Locate the cell with the specified text and output its [X, Y] center coordinate. 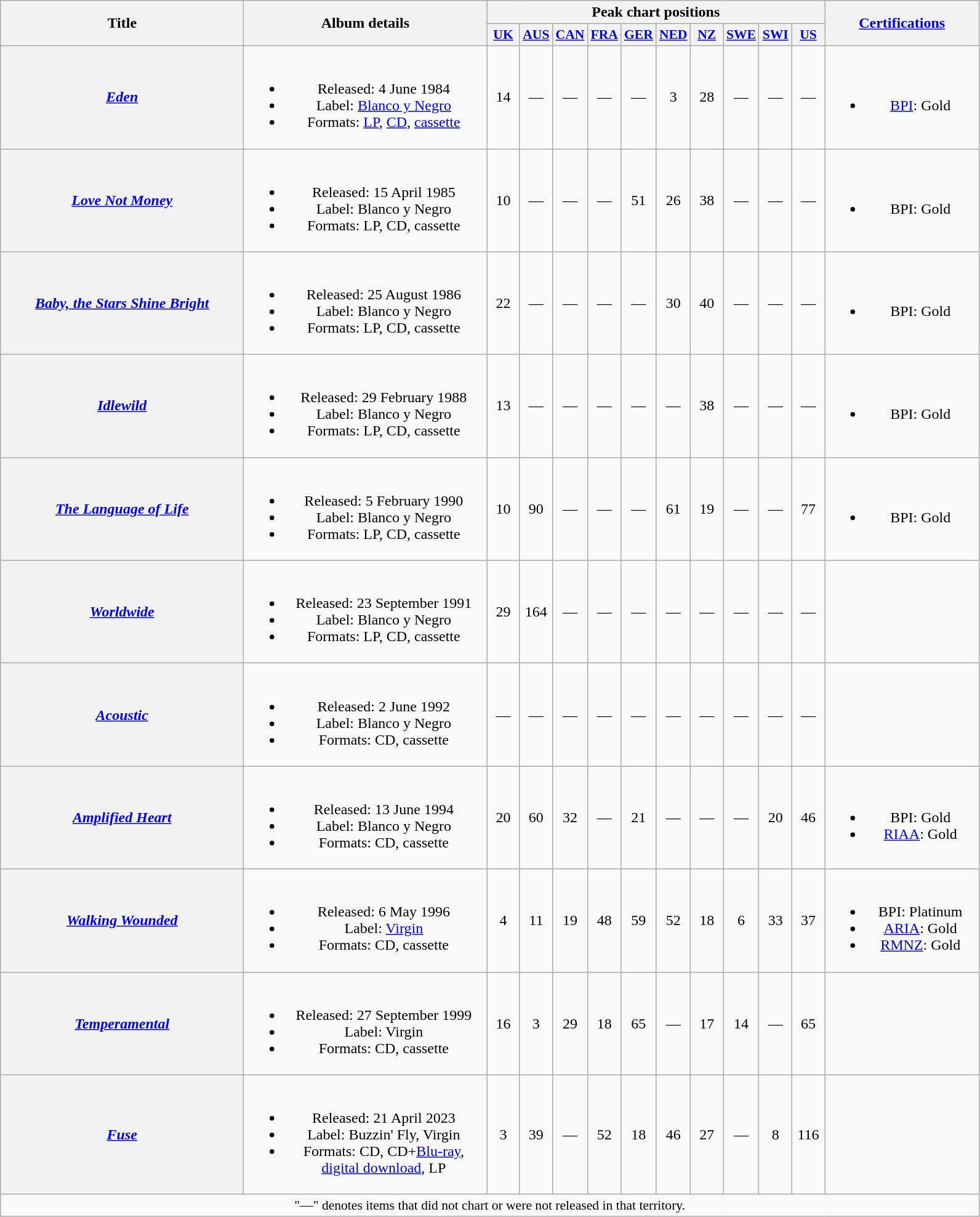
39 [536, 1134]
33 [776, 920]
Temperamental [122, 1024]
Released: 15 April 1985Label: Blanco y NegroFormats: LP, CD, cassette [366, 201]
Album details [366, 23]
Released: 29 February 1988Label: Blanco y NegroFormats: LP, CD, cassette [366, 406]
US [808, 35]
Worldwide [122, 612]
Released: 6 May 1996Label: VirginFormats: CD, cassette [366, 920]
40 [707, 303]
77 [808, 509]
AUS [536, 35]
FRA [604, 35]
Released: 21 April 2023Label: Buzzin' Fly, VirginFormats: CD, CD+Blu-ray, digital download, LP [366, 1134]
NZ [707, 35]
37 [808, 920]
116 [808, 1134]
164 [536, 612]
UK [504, 35]
Title [122, 23]
21 [639, 818]
SWI [776, 35]
Released: 2 June 1992Label: Blanco y NegroFormats: CD, cassette [366, 714]
22 [504, 303]
NED [673, 35]
59 [639, 920]
GER [639, 35]
Certifications [902, 23]
Love Not Money [122, 201]
BPI: GoldRIAA: Gold [902, 818]
BPI: PlatinumARIA: GoldRMNZ: Gold [902, 920]
51 [639, 201]
48 [604, 920]
The Language of Life [122, 509]
30 [673, 303]
Released: 25 August 1986Label: Blanco y NegroFormats: LP, CD, cassette [366, 303]
SWE [741, 35]
60 [536, 818]
Baby, the Stars Shine Bright [122, 303]
27 [707, 1134]
Peak chart positions [656, 12]
28 [707, 97]
32 [570, 818]
11 [536, 920]
Eden [122, 97]
Acoustic [122, 714]
90 [536, 509]
26 [673, 201]
17 [707, 1024]
"—" denotes items that did not chart or were not released in that territory. [490, 1205]
4 [504, 920]
8 [776, 1134]
6 [741, 920]
Amplified Heart [122, 818]
Released: 4 June 1984Label: Blanco y NegroFormats: LP, CD, cassette [366, 97]
Released: 13 June 1994Label: Blanco y NegroFormats: CD, cassette [366, 818]
61 [673, 509]
Walking Wounded [122, 920]
13 [504, 406]
16 [504, 1024]
Idlewild [122, 406]
Fuse [122, 1134]
Released: 23 September 1991Label: Blanco y NegroFormats: LP, CD, cassette [366, 612]
Released: 5 February 1990Label: Blanco y NegroFormats: LP, CD, cassette [366, 509]
CAN [570, 35]
Released: 27 September 1999Label: VirginFormats: CD, cassette [366, 1024]
